Pinpoint the cell where the given text exists, returning its [x, y] midpoint coordinate. 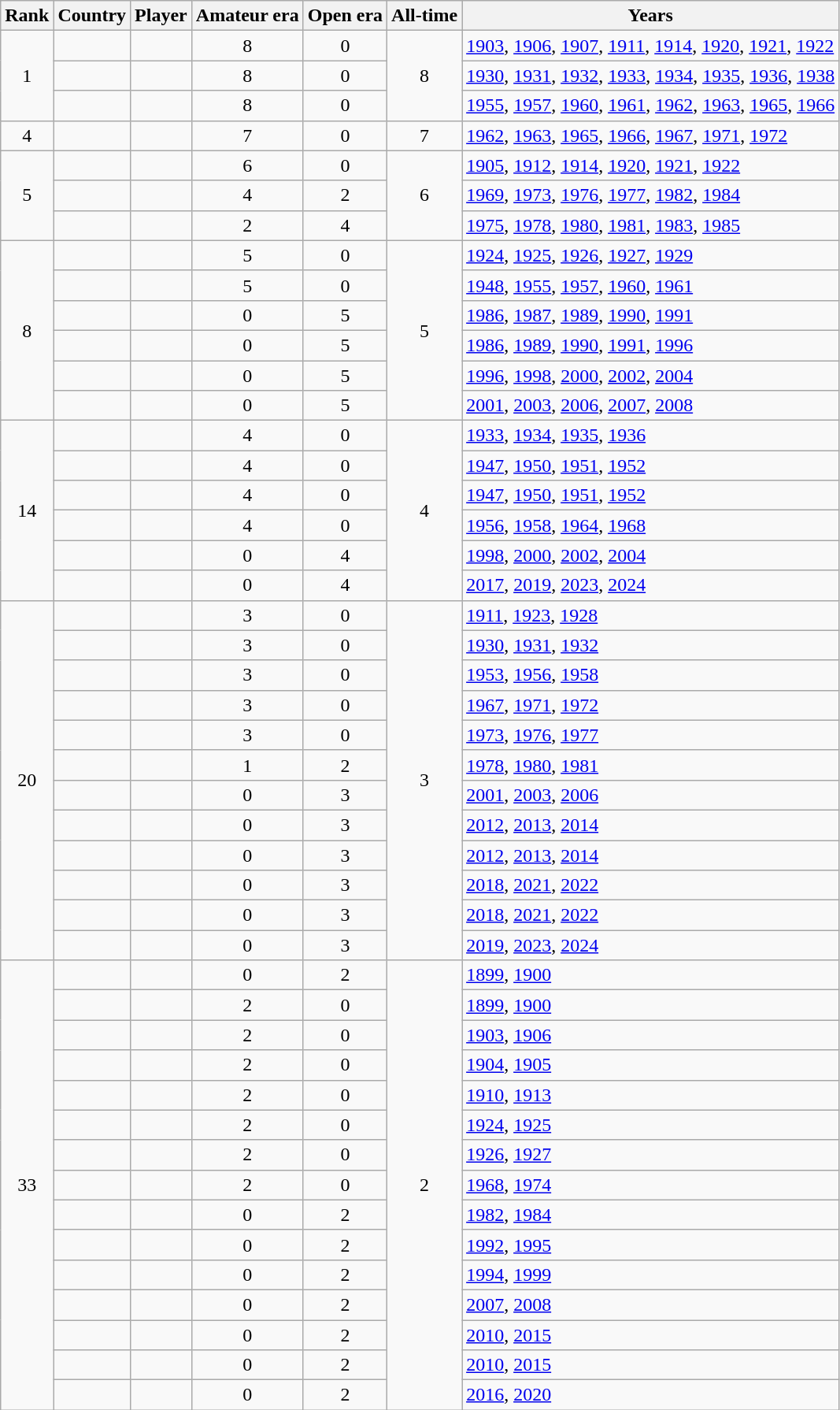
Amateur era [247, 16]
1996, 1998, 2000, 2002, 2004 [650, 376]
1994, 1999 [650, 1275]
2019, 2023, 2024 [650, 945]
1924, 1925, 1926, 1927, 1929 [650, 255]
14 [27, 510]
Years [650, 16]
1968, 1974 [650, 1185]
2001, 2003, 2006, 2007, 2008 [650, 406]
1904, 1905 [650, 1065]
1924, 1925 [650, 1125]
33 [27, 1185]
2016, 2020 [650, 1395]
1998, 2000, 2002, 2004 [650, 555]
1992, 1995 [650, 1245]
Open era [345, 16]
1955, 1957, 1960, 1961, 1962, 1963, 1965, 1966 [650, 106]
1926, 1927 [650, 1155]
2001, 2003, 2006 [650, 795]
Player [161, 16]
1956, 1958, 1964, 1968 [650, 525]
1967, 1971, 1972 [650, 705]
1969, 1973, 1976, 1977, 1982, 1984 [650, 195]
1905, 1912, 1914, 1920, 1921, 1922 [650, 165]
1973, 1976, 1977 [650, 735]
1986, 1989, 1990, 1991, 1996 [650, 345]
1930, 1931, 1932 [650, 645]
1948, 1955, 1957, 1960, 1961 [650, 285]
1986, 1987, 1989, 1990, 1991 [650, 315]
1975, 1978, 1980, 1981, 1983, 1985 [650, 225]
2017, 2019, 2023, 2024 [650, 585]
1933, 1934, 1935, 1936 [650, 436]
Country [92, 16]
1982, 1984 [650, 1215]
1911, 1923, 1928 [650, 615]
Rank [27, 16]
All-time [425, 16]
2007, 2008 [650, 1304]
1962, 1963, 1965, 1966, 1967, 1971, 1972 [650, 135]
1953, 1956, 1958 [650, 675]
20 [27, 780]
1903, 1906 [650, 1035]
1930, 1931, 1932, 1933, 1934, 1935, 1936, 1938 [650, 76]
1910, 1913 [650, 1095]
1978, 1980, 1981 [650, 765]
1903, 1906, 1907, 1911, 1914, 1920, 1921, 1922 [650, 46]
